Return the [x, y] coordinate for the center point of the cell that contains the specified text.  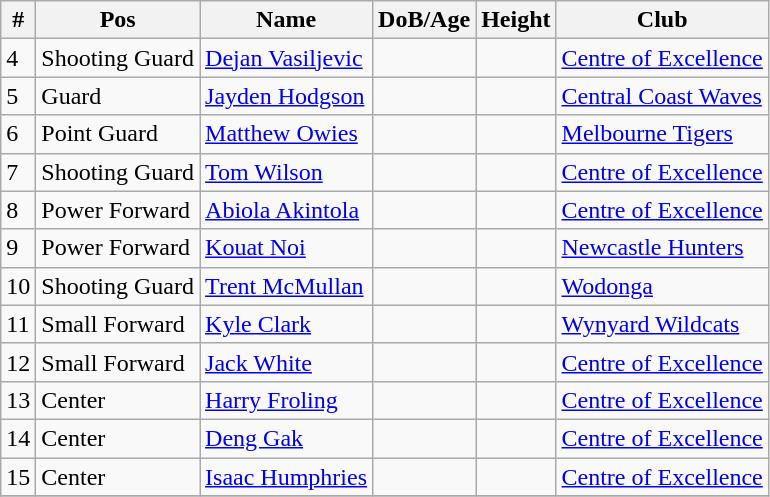
Harry Froling [286, 400]
Club [662, 20]
Kouat Noi [286, 248]
Name [286, 20]
7 [18, 172]
10 [18, 286]
11 [18, 324]
Matthew Owies [286, 134]
Dejan Vasiljevic [286, 58]
13 [18, 400]
Trent McMullan [286, 286]
Guard [118, 96]
Central Coast Waves [662, 96]
Point Guard [118, 134]
Isaac Humphries [286, 477]
Newcastle Hunters [662, 248]
4 [18, 58]
9 [18, 248]
# [18, 20]
Height [516, 20]
Abiola Akintola [286, 210]
Wodonga [662, 286]
Jayden Hodgson [286, 96]
DoB/Age [424, 20]
14 [18, 438]
Wynyard Wildcats [662, 324]
Melbourne Tigers [662, 134]
15 [18, 477]
Pos [118, 20]
Kyle Clark [286, 324]
Jack White [286, 362]
8 [18, 210]
Tom Wilson [286, 172]
Deng Gak [286, 438]
6 [18, 134]
5 [18, 96]
12 [18, 362]
